For the text-containing cell, return its midpoint in (x, y) coordinate format. 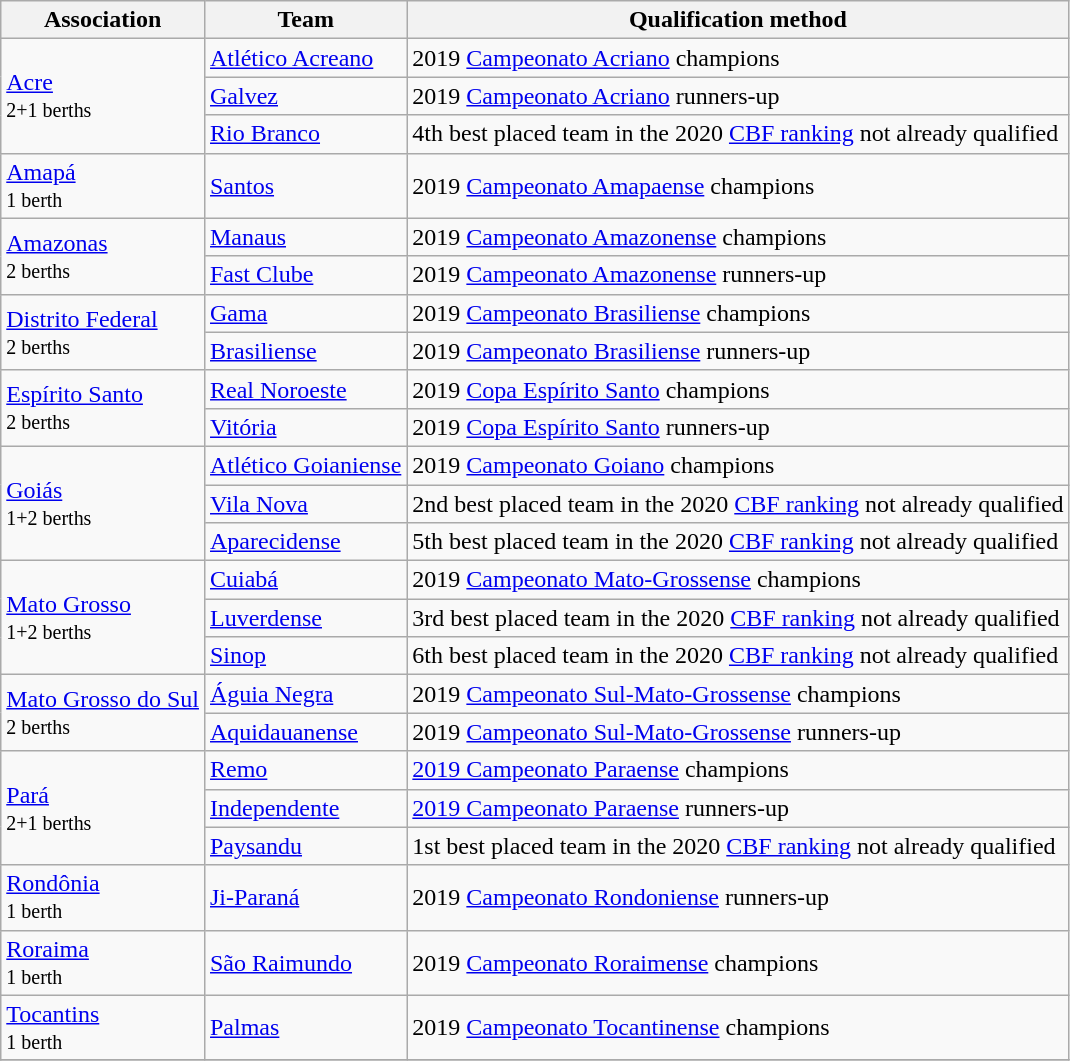
Luverdense (305, 618)
2019 Campeonato Goiano champions (738, 465)
Gama (305, 313)
2019 Campeonato Acriano champions (738, 58)
Fast Clube (305, 275)
Rondônia1 berth (103, 898)
Pará2+1 berths (103, 808)
Aparecidense (305, 542)
2019 Campeonato Mato-Grossense champions (738, 580)
6th best placed team in the 2020 CBF ranking not already qualified (738, 656)
2nd best placed team in the 2020 CBF ranking not already qualified (738, 503)
Sinop (305, 656)
2019 Campeonato Brasiliense champions (738, 313)
2019 Campeonato Sul-Mato-Grossense runners-up (738, 732)
Aquidauanense (305, 732)
2019 Campeonato Sul-Mato-Grossense champions (738, 694)
Águia Negra (305, 694)
2019 Campeonato Amazonense champions (738, 237)
Roraima1 berth (103, 962)
4th best placed team in the 2020 CBF ranking not already qualified (738, 134)
2019 Campeonato Amazonense runners-up (738, 275)
Team (305, 20)
Association (103, 20)
1st best placed team in the 2020 CBF ranking not already qualified (738, 846)
2019 Campeonato Paraense champions (738, 770)
2019 Campeonato Brasiliense runners-up (738, 351)
5th best placed team in the 2020 CBF ranking not already qualified (738, 542)
Mato Grosso do Sul2 berths (103, 713)
2019 Campeonato Paraense runners-up (738, 808)
Tocantins1 berth (103, 1028)
Amazonas2 berths (103, 256)
3rd best placed team in the 2020 CBF ranking not already qualified (738, 618)
Espírito Santo2 berths (103, 408)
Galvez (305, 96)
Vitória (305, 427)
Ji-Paraná (305, 898)
2019 Campeonato Tocantinense champions (738, 1028)
Acre2+1 berths (103, 96)
Real Noroeste (305, 389)
2019 Campeonato Acriano runners-up (738, 96)
Paysandu (305, 846)
Independente (305, 808)
Atlético Acreano (305, 58)
2019 Copa Espírito Santo champions (738, 389)
Vila Nova (305, 503)
Rio Branco (305, 134)
Remo (305, 770)
Amapá1 berth (103, 186)
2019 Campeonato Amapaense champions (738, 186)
Cuiabá (305, 580)
Santos (305, 186)
2019 Campeonato Rondoniense runners-up (738, 898)
Brasiliense (305, 351)
Distrito Federal2 berths (103, 332)
Manaus (305, 237)
Palmas (305, 1028)
Mato Grosso1+2 berths (103, 618)
São Raimundo (305, 962)
Goiás1+2 berths (103, 503)
2019 Copa Espírito Santo runners-up (738, 427)
Qualification method (738, 20)
2019 Campeonato Roraimense champions (738, 962)
Atlético Goianiense (305, 465)
